Identify which cell holds the provided text, then report its (x, y) central coordinate. 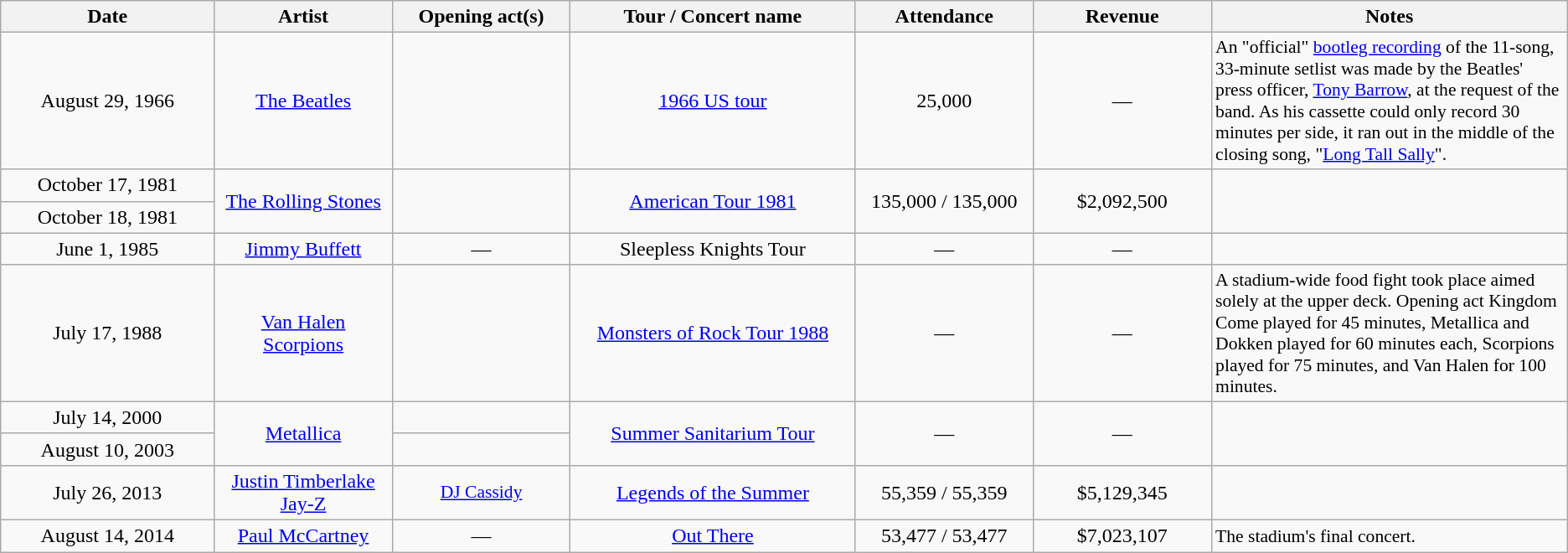
Attendance (945, 17)
Paul McCartney (303, 535)
July 14, 2000 (107, 417)
$2,092,500 (1122, 201)
$5,129,345 (1122, 493)
Tour / Concert name (713, 17)
August 29, 1966 (107, 101)
June 1, 1985 (107, 249)
135,000 / 135,000 (945, 201)
July 17, 1988 (107, 333)
October 18, 1981 (107, 217)
Jimmy Buffett (303, 249)
The Rolling Stones (303, 201)
Van HalenScorpions (303, 333)
Monsters of Rock Tour 1988 (713, 333)
August 10, 2003 (107, 449)
The stadium's final concert. (1389, 535)
DJ Cassidy (481, 493)
Legends of the Summer (713, 493)
Revenue (1122, 17)
Opening act(s) (481, 17)
Metallica (303, 433)
Summer Sanitarium Tour (713, 433)
October 17, 1981 (107, 185)
August 14, 2014 (107, 535)
Date (107, 17)
Justin TimberlakeJay-Z (303, 493)
25,000 (945, 101)
1966 US tour (713, 101)
55,359 / 55,359 (945, 493)
Sleepless Knights Tour (713, 249)
American Tour 1981 (713, 201)
$7,023,107 (1122, 535)
Notes (1389, 17)
53,477 / 53,477 (945, 535)
The Beatles (303, 101)
Out There (713, 535)
Artist (303, 17)
July 26, 2013 (107, 493)
